For the text-containing cell, return its midpoint in (X, Y) coordinate format. 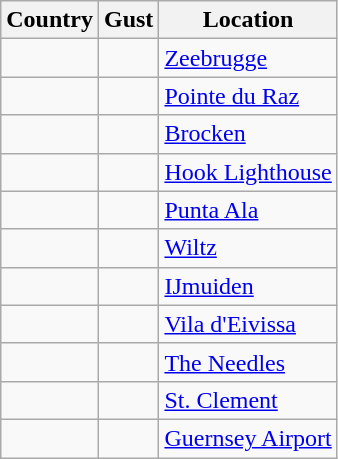
Location (248, 20)
St. Clement (248, 400)
The Needles (248, 362)
Zeebrugge (248, 58)
Punta Ala (248, 210)
Wiltz (248, 248)
Country (50, 20)
Vila d'Eivissa (248, 324)
Brocken (248, 134)
Hook Lighthouse (248, 172)
Guernsey Airport (248, 438)
Pointe du Raz (248, 96)
IJmuiden (248, 286)
Gust (128, 20)
